Determine the [x, y] coordinate at the center of the cell enclosing the given text.  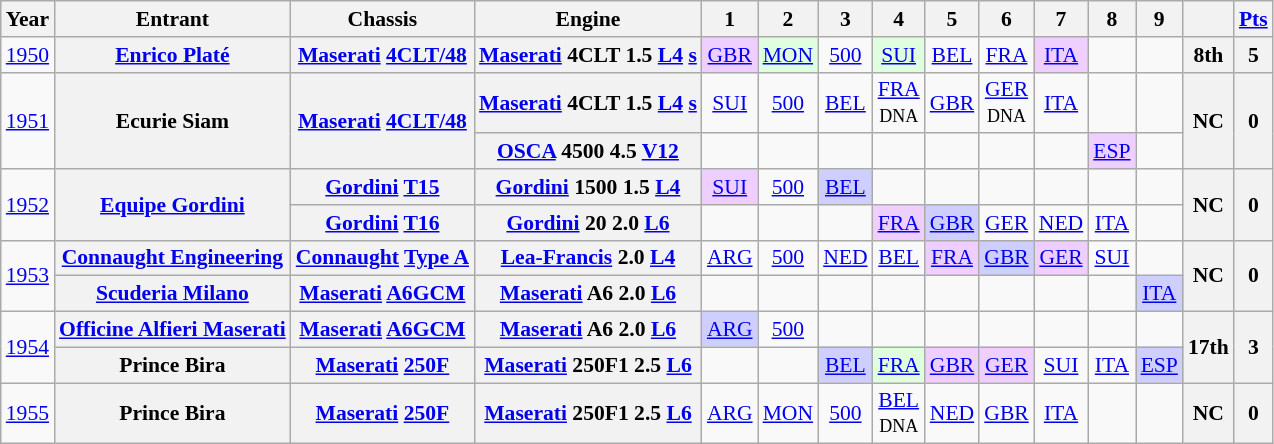
OSCA 4500 4.5 V12 [588, 152]
1950 [28, 55]
Scuderia Milano [172, 294]
Gordini T16 [382, 223]
Year [28, 19]
Officine Alfieri Maserati [172, 330]
BELDNA [899, 414]
GERDNA [1006, 102]
Engine [588, 19]
6 [1006, 19]
Equipe Gordini [172, 204]
4 [899, 19]
9 [1160, 19]
Gordini 20 2.0 L6 [588, 223]
1955 [28, 414]
2 [788, 19]
1952 [28, 204]
Gordini 1500 1.5 L4 [588, 187]
Entrant [172, 19]
Ecurie Siam [172, 120]
1951 [28, 120]
1 [730, 19]
8th [1208, 55]
7 [1061, 19]
Gordini T15 [382, 187]
Chassis [382, 19]
17th [1208, 348]
FRADNA [899, 102]
1954 [28, 348]
Lea-Francis 2.0 L4 [588, 258]
1953 [28, 276]
Pts [1254, 19]
Connaught Engineering [172, 258]
Enrico Platé [172, 55]
Connaught Type A [382, 258]
8 [1112, 19]
